Pinpoint the cell where the given text exists, returning its (x, y) midpoint coordinate. 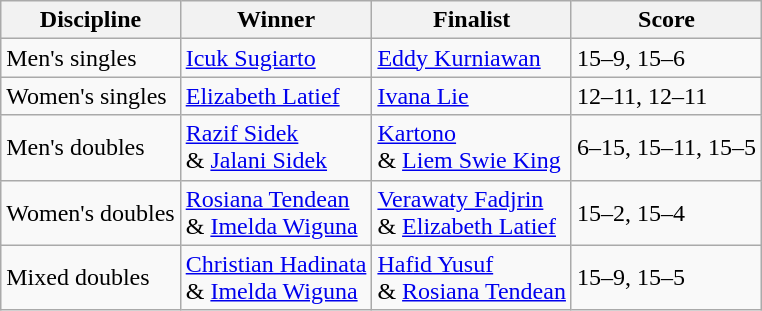
Hafid Yusuf & Rosiana Tendean (472, 278)
Verawaty Fadjrin & Elizabeth Latief (472, 212)
15–9, 15–6 (666, 58)
Eddy Kurniawan (472, 58)
Kartono & Liem Swie King (472, 148)
Women's doubles (90, 212)
Christian Hadinata & Imelda Wiguna (276, 278)
Razif Sidek & Jalani Sidek (276, 148)
6–15, 15–11, 15–5 (666, 148)
Winner (276, 20)
15–9, 15–5 (666, 278)
Elizabeth Latief (276, 96)
Finalist (472, 20)
Discipline (90, 20)
Ivana Lie (472, 96)
15–2, 15–4 (666, 212)
12–11, 12–11 (666, 96)
Men's doubles (90, 148)
Women's singles (90, 96)
Men's singles (90, 58)
Icuk Sugiarto (276, 58)
Mixed doubles (90, 278)
Rosiana Tendean & Imelda Wiguna (276, 212)
Score (666, 20)
